Detect which cell encompasses the target text, then output its (X, Y) center coordinate. 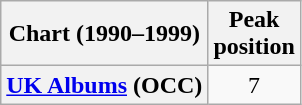
Peakposition (254, 34)
UK Albums (OCC) (104, 85)
7 (254, 85)
Chart (1990–1999) (104, 34)
